Return the [X, Y] coordinate for the center point of the cell that contains the specified text.  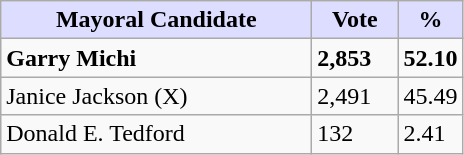
% [430, 20]
Mayoral Candidate [156, 20]
2,491 [355, 96]
2,853 [355, 58]
Janice Jackson (X) [156, 96]
52.10 [430, 58]
Vote [355, 20]
132 [355, 134]
Garry Michi [156, 58]
2.41 [430, 134]
45.49 [430, 96]
Donald E. Tedford [156, 134]
